Capture the cell that displays the provided text and extract its (x, y) central coordinate. 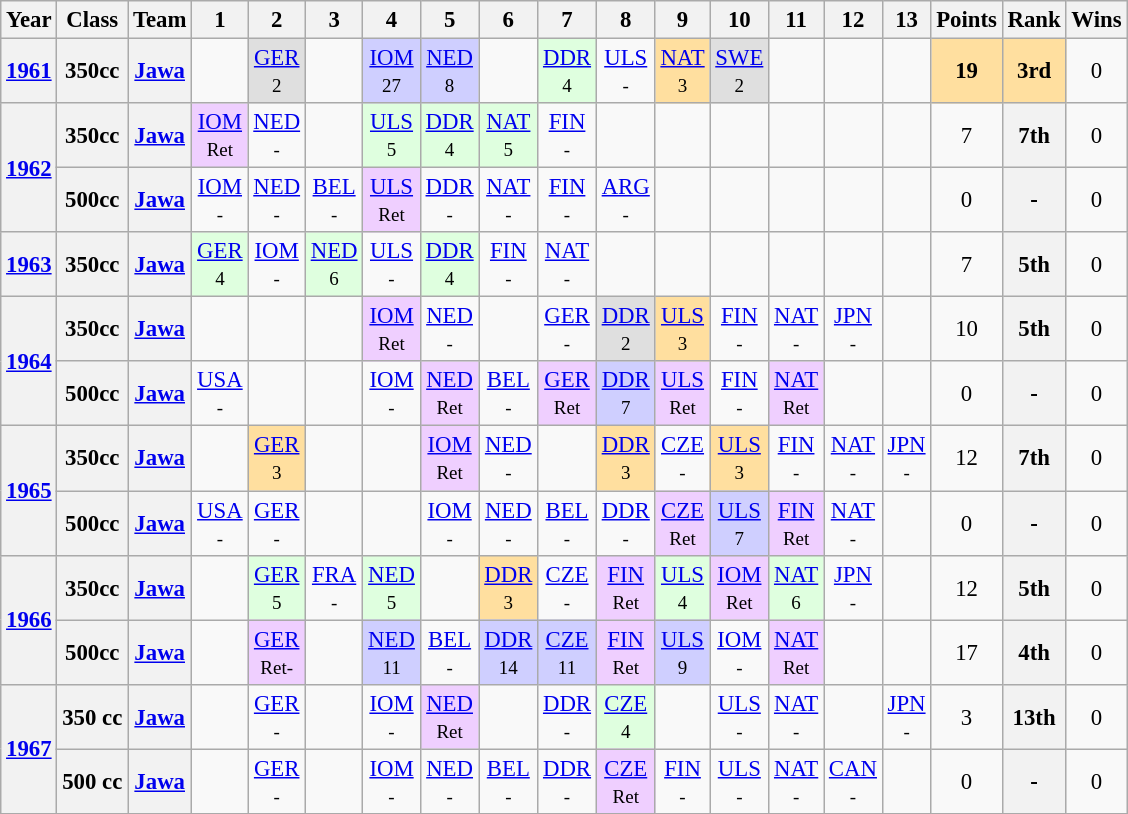
FRA- (334, 588)
NAT5 (508, 136)
NED11 (392, 652)
NED8 (450, 72)
CZE4 (626, 716)
ULS4 (682, 588)
Wins (1096, 20)
17 (966, 652)
Rank (1034, 20)
8 (626, 20)
5 (450, 20)
1965 (29, 490)
2 (276, 20)
GER2 (276, 72)
9 (682, 20)
6 (508, 20)
ULS5 (392, 136)
Year (29, 20)
NED6 (334, 264)
350 cc (92, 716)
13th (1034, 716)
4th (1034, 652)
1963 (29, 264)
500 cc (92, 782)
GERRet (568, 394)
DDR14 (508, 652)
CZE11 (568, 652)
NED5 (392, 588)
13 (906, 20)
Points (966, 20)
CAN- (854, 782)
3rd (1034, 72)
IOM27 (392, 72)
1961 (29, 72)
GER3 (276, 458)
NAT6 (796, 588)
11 (796, 20)
NAT3 (682, 72)
1962 (29, 168)
GERRet- (276, 652)
ULS9 (682, 652)
DDR7 (626, 394)
4 (392, 20)
GER5 (276, 588)
1 (220, 20)
DDR2 (626, 330)
GER4 (220, 264)
SWE2 (740, 72)
1967 (29, 748)
ARG- (626, 200)
Class (92, 20)
19 (966, 72)
ULS7 (740, 524)
1964 (29, 362)
Team (160, 20)
1966 (29, 620)
